Output the (x, y) coordinate of the center of the cell containing the given text.  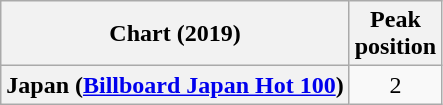
Peakposition (395, 34)
2 (395, 85)
Chart (2019) (175, 34)
Japan (Billboard Japan Hot 100) (175, 85)
